From the cell containing the given text, extract its center point as (x, y) coordinate. 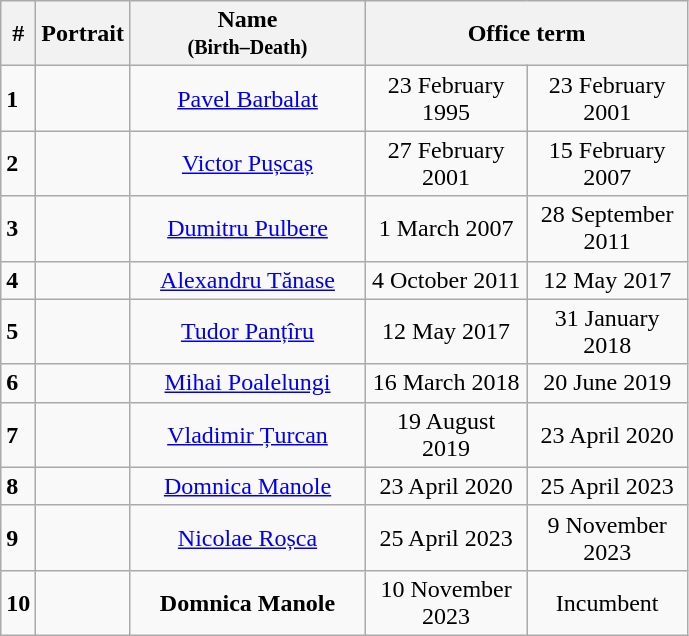
1 (18, 98)
Victor Pușcaș (247, 164)
Office term (527, 34)
2 (18, 164)
7 (18, 434)
Nicolae Roșca (247, 538)
Vladimir Țurcan (247, 434)
8 (18, 486)
9 November 2023 (608, 538)
Dumitru Pulbere (247, 228)
19 August 2019 (446, 434)
9 (18, 538)
Pavel Barbalat (247, 98)
4 October 2011 (446, 280)
# (18, 34)
Mihai Poalelungi (247, 383)
10 November 2023 (446, 602)
Portrait (83, 34)
16 March 2018 (446, 383)
4 (18, 280)
10 (18, 602)
Alexandru Tănase (247, 280)
Name(Birth–Death) (247, 34)
28 September 2011 (608, 228)
15 February 2007 (608, 164)
23 February 1995 (446, 98)
6 (18, 383)
27 February 2001 (446, 164)
Tudor Panțîru (247, 332)
5 (18, 332)
1 March 2007 (446, 228)
31 January 2018 (608, 332)
20 June 2019 (608, 383)
3 (18, 228)
Incumbent (608, 602)
23 February 2001 (608, 98)
